Pinpoint the cell where the given text exists, returning its (x, y) midpoint coordinate. 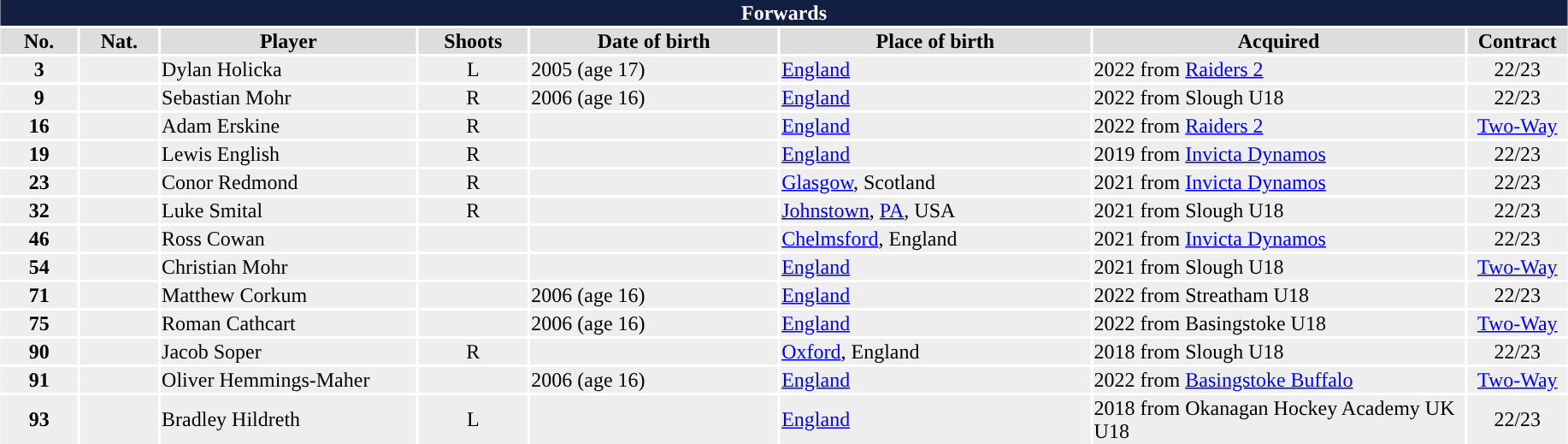
Jacob Soper (289, 352)
Place of birth (935, 41)
Christian Mohr (289, 267)
46 (39, 239)
Johnstown, PA, USA (935, 210)
90 (39, 352)
2018 from Slough U18 (1279, 352)
Glasgow, Scotland (935, 182)
23 (39, 182)
2019 from Invicta Dynamos (1279, 154)
Chelmsford, England (935, 239)
Sebastian Mohr (289, 98)
75 (39, 323)
Conor Redmond (289, 182)
Date of birth (654, 41)
2005 (age 17) (654, 69)
Oxford, England (935, 352)
32 (39, 210)
9 (39, 98)
2022 from Basingstoke Buffalo (1279, 380)
Adam Erskine (289, 126)
Dylan Holicka (289, 69)
Matthew Corkum (289, 295)
93 (39, 419)
2022 from Streatham U18 (1279, 295)
Player (289, 41)
2022 from Basingstoke U18 (1279, 323)
3 (39, 69)
Luke Smital (289, 210)
Bradley Hildreth (289, 419)
91 (39, 380)
16 (39, 126)
2018 from Okanagan Hockey Academy UK U18 (1279, 419)
Ross Cowan (289, 239)
Roman Cathcart (289, 323)
No. (39, 41)
Nat. (120, 41)
Lewis English (289, 154)
19 (39, 154)
2022 from Slough U18 (1279, 98)
54 (39, 267)
Oliver Hemmings-Maher (289, 380)
71 (39, 295)
Forwards (783, 13)
Acquired (1279, 41)
Contract (1518, 41)
Shoots (474, 41)
